Capture the cell that displays the provided text and extract its [X, Y] central coordinate. 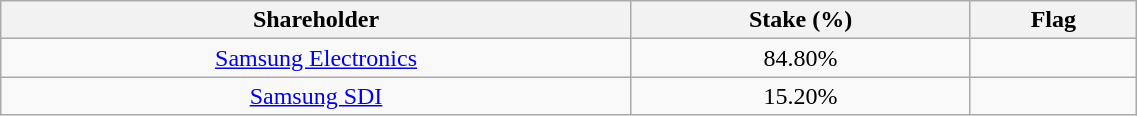
Stake (%) [800, 20]
15.20% [800, 96]
Shareholder [316, 20]
Flag [1054, 20]
Samsung Electronics [316, 58]
Samsung SDI [316, 96]
84.80% [800, 58]
